Provide the (x, y) coordinate of the cell's center where the given text is located.  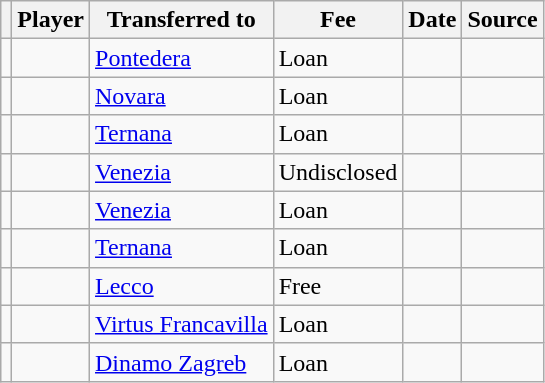
Dinamo Zagreb (182, 362)
Lecco (182, 286)
Source (502, 20)
Date (432, 20)
Free (338, 286)
Virtus Francavilla (182, 324)
Pontedera (182, 58)
Novara (182, 96)
Transferred to (182, 20)
Undisclosed (338, 172)
Fee (338, 20)
Player (51, 20)
